Provide the [X, Y] coordinate of the cell's center where the given text is located.  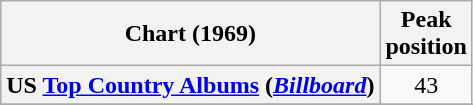
43 [426, 85]
Chart (1969) [190, 34]
US Top Country Albums (Billboard) [190, 85]
Peak position [426, 34]
